Scan for the cell matching the given text and deliver its [x, y] coordinate at center. 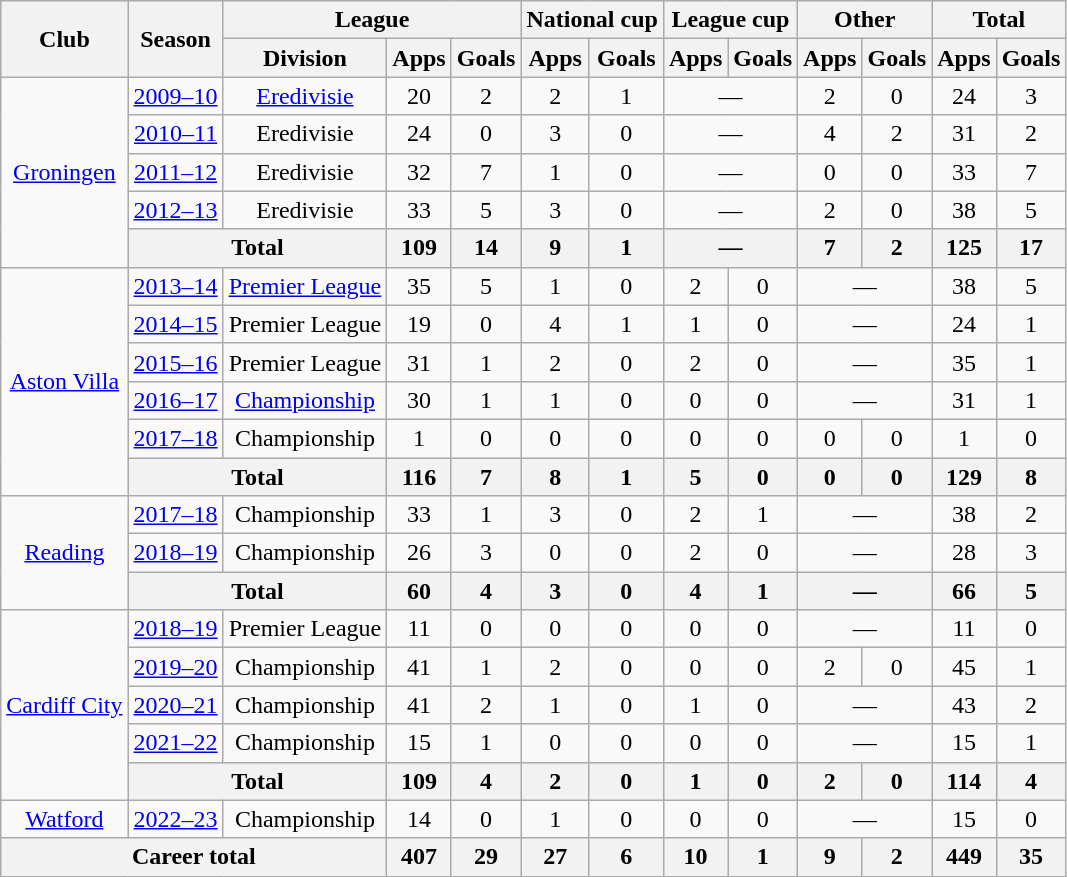
125 [964, 248]
17 [1031, 248]
2015–16 [176, 362]
116 [419, 477]
2011–12 [176, 172]
114 [964, 781]
27 [555, 857]
2010–11 [176, 134]
20 [419, 96]
Division [305, 58]
449 [964, 857]
2016–17 [176, 400]
Groningen [64, 172]
407 [419, 857]
60 [419, 591]
Club [64, 39]
2020–21 [176, 705]
2021–22 [176, 743]
30 [419, 400]
26 [419, 553]
Season [176, 39]
10 [695, 857]
Watford [64, 819]
28 [964, 553]
Other [865, 20]
2014–15 [176, 324]
Reading [64, 553]
Career total [194, 857]
29 [486, 857]
2013–14 [176, 286]
Aston Villa [64, 381]
League cup [730, 20]
66 [964, 591]
2022–23 [176, 819]
2019–20 [176, 667]
45 [964, 667]
2012–13 [176, 210]
32 [419, 172]
129 [964, 477]
2009–10 [176, 96]
6 [626, 857]
National cup [592, 20]
League [372, 20]
43 [964, 705]
Cardiff City [64, 705]
19 [419, 324]
